Determine the [X, Y] coordinate at the center of the cell enclosing the given text.  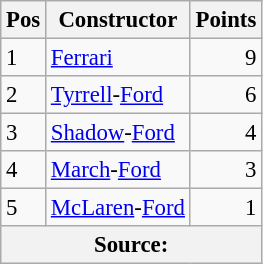
March-Ford [118, 170]
Source: [132, 245]
5 [24, 208]
Points [226, 20]
McLaren-Ford [118, 208]
6 [226, 95]
Pos [24, 20]
9 [226, 58]
Tyrrell-Ford [118, 95]
Ferrari [118, 58]
Shadow-Ford [118, 133]
2 [24, 95]
Constructor [118, 20]
